Return (X, Y) of the center of cell containing provided text 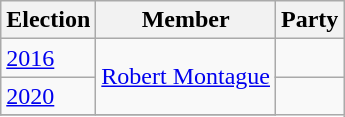
Member (186, 20)
2016 (48, 58)
Party (310, 20)
Election (48, 20)
2020 (48, 96)
Robert Montague (186, 77)
